From the cell containing the given text, extract its center point as [X, Y] coordinate. 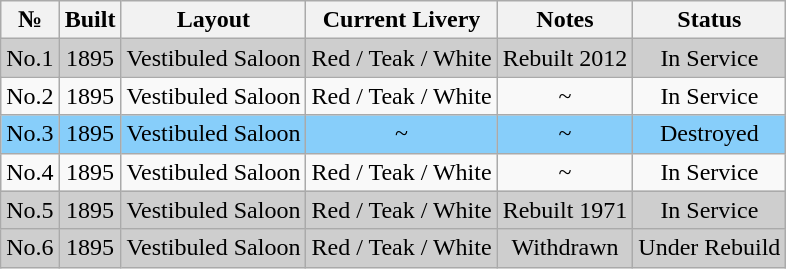
Destroyed [710, 134]
No.6 [30, 248]
No.1 [30, 58]
No.4 [30, 172]
No.3 [30, 134]
Current Livery [402, 20]
No.5 [30, 210]
Withdrawn [565, 248]
Layout [214, 20]
Under Rebuild [710, 248]
Rebuilt 1971 [565, 210]
Rebuilt 2012 [565, 58]
№ [30, 20]
Notes [565, 20]
No.2 [30, 96]
Built [90, 20]
Status [710, 20]
